Provide the (x, y) coordinate of the cell's center where the given text is located.  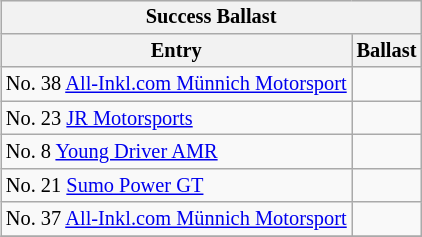
Entry (176, 51)
No. 23 JR Motorsports (176, 118)
No. 21 Sumo Power GT (176, 185)
No. 37 All-Inkl.com Münnich Motorsport (176, 219)
No. 38 All-Inkl.com Münnich Motorsport (176, 84)
No. 8 Young Driver AMR (176, 152)
Success Ballast (211, 17)
Ballast (387, 51)
